Find where the given text appears and provide that cell's center as (x, y) coordinate. 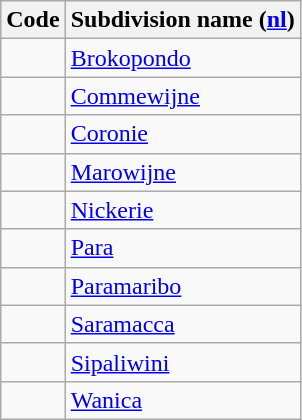
Wanica (182, 400)
Para (182, 248)
Sipaliwini (182, 362)
Brokopondo (182, 58)
Subdivision name (nl) (182, 20)
Paramaribo (182, 286)
Nickerie (182, 210)
Commewijne (182, 96)
Code (33, 20)
Coronie (182, 134)
Marowijne (182, 172)
Saramacca (182, 324)
